Return the (x, y) coordinate for the center point of the cell that contains the specified text.  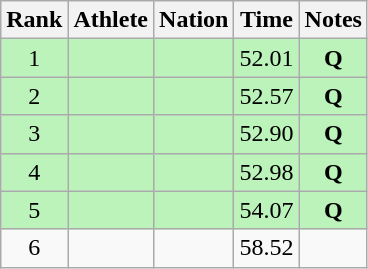
52.98 (266, 172)
1 (34, 58)
Nation (194, 20)
Rank (34, 20)
Time (266, 20)
52.57 (266, 96)
52.90 (266, 134)
52.01 (266, 58)
6 (34, 248)
Athlete (111, 20)
5 (34, 210)
4 (34, 172)
3 (34, 134)
2 (34, 96)
54.07 (266, 210)
Notes (333, 20)
58.52 (266, 248)
